Identify which cell holds the provided text, then report its (X, Y) central coordinate. 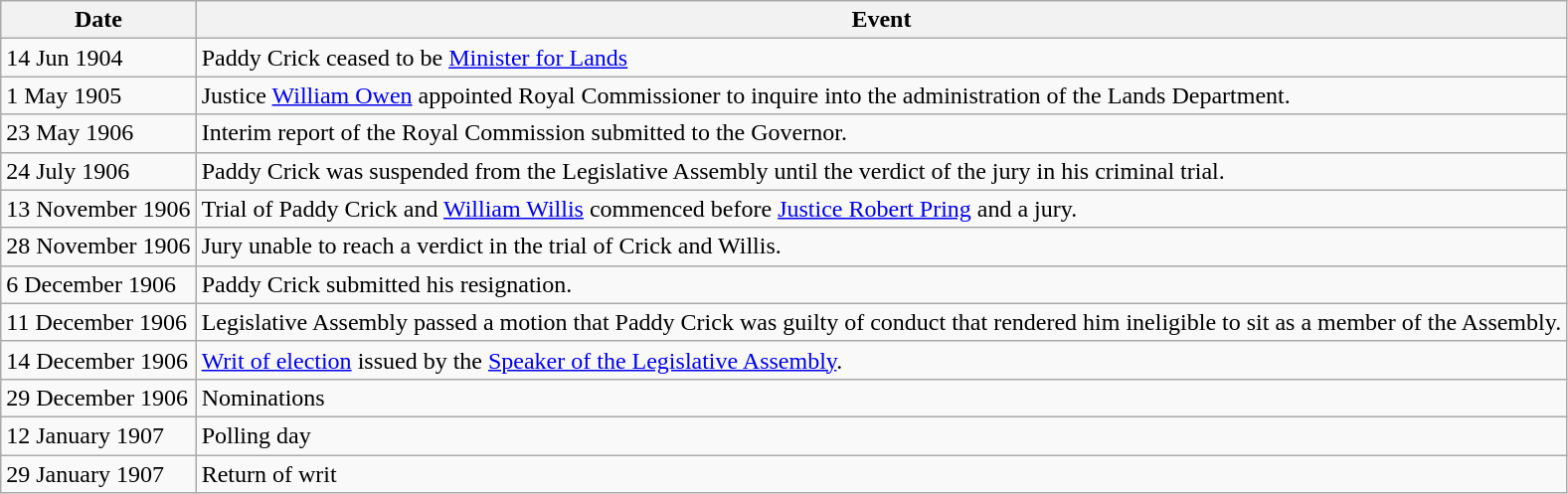
Paddy Crick submitted his resignation. (881, 284)
Jury unable to reach a verdict in the trial of Crick and Willis. (881, 247)
Polling day (881, 435)
29 January 1907 (98, 474)
Interim report of the Royal Commission submitted to the Governor. (881, 133)
Justice William Owen appointed Royal Commissioner to inquire into the administration of the Lands Department. (881, 95)
Paddy Crick ceased to be Minister for Lands (881, 58)
Writ of election issued by the Speaker of the Legislative Assembly. (881, 360)
23 May 1906 (98, 133)
6 December 1906 (98, 284)
Legislative Assembly passed a motion that Paddy Crick was guilty of conduct that rendered him ineligible to sit as a member of the Assembly. (881, 322)
Paddy Crick was suspended from the Legislative Assembly until the verdict of the jury in his criminal trial. (881, 171)
28 November 1906 (98, 247)
13 November 1906 (98, 209)
14 Jun 1904 (98, 58)
29 December 1906 (98, 398)
11 December 1906 (98, 322)
Nominations (881, 398)
24 July 1906 (98, 171)
Date (98, 20)
12 January 1907 (98, 435)
Event (881, 20)
14 December 1906 (98, 360)
Return of writ (881, 474)
Trial of Paddy Crick and William Willis commenced before Justice Robert Pring and a jury. (881, 209)
1 May 1905 (98, 95)
